Locate the cell with the specified text and output its [X, Y] center coordinate. 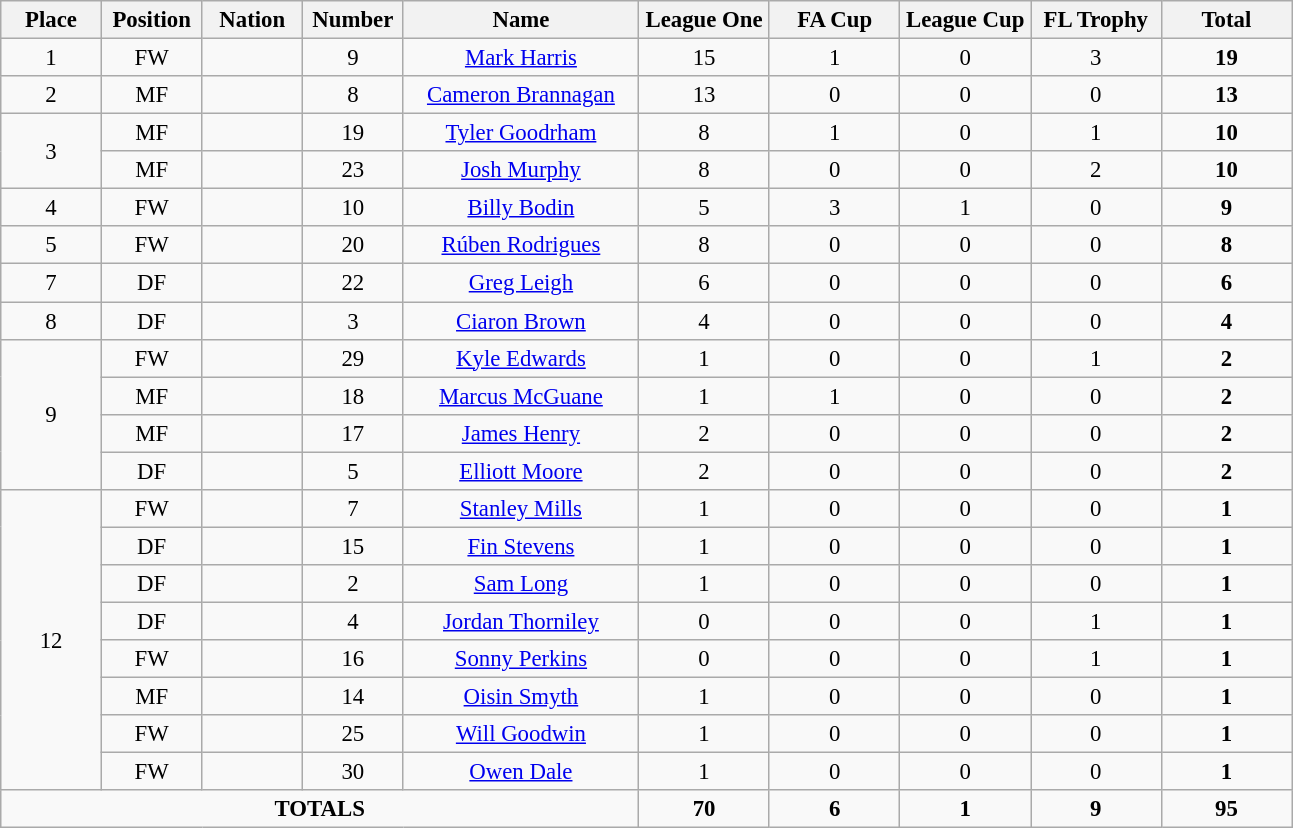
Stanley Mills [521, 509]
14 [354, 697]
Greg Leigh [521, 283]
Cameron Brannagan [521, 95]
16 [354, 659]
Number [354, 20]
League Cup [966, 20]
James Henry [521, 433]
FA Cup [834, 20]
Sam Long [521, 584]
Place [52, 20]
Ciaron Brown [521, 321]
Josh Murphy [521, 170]
Owen Dale [521, 772]
22 [354, 283]
Name [521, 20]
12 [52, 640]
30 [354, 772]
17 [354, 433]
Mark Harris [521, 58]
Position [152, 20]
Kyle Edwards [521, 358]
FL Trophy [1096, 20]
Jordan Thorniley [521, 621]
Will Goodwin [521, 734]
Total [1226, 20]
Rúben Rodrigues [521, 245]
Sonny Perkins [521, 659]
29 [354, 358]
18 [354, 396]
Tyler Goodrham [521, 133]
Oisin Smyth [521, 697]
League One [704, 20]
TOTALS [320, 809]
Marcus McGuane [521, 396]
25 [354, 734]
70 [704, 809]
Billy Bodin [521, 208]
20 [354, 245]
Fin Stevens [521, 546]
Elliott Moore [521, 471]
95 [1226, 809]
Nation [252, 20]
23 [354, 170]
